Scan for the cell matching the given text and deliver its [x, y] coordinate at center. 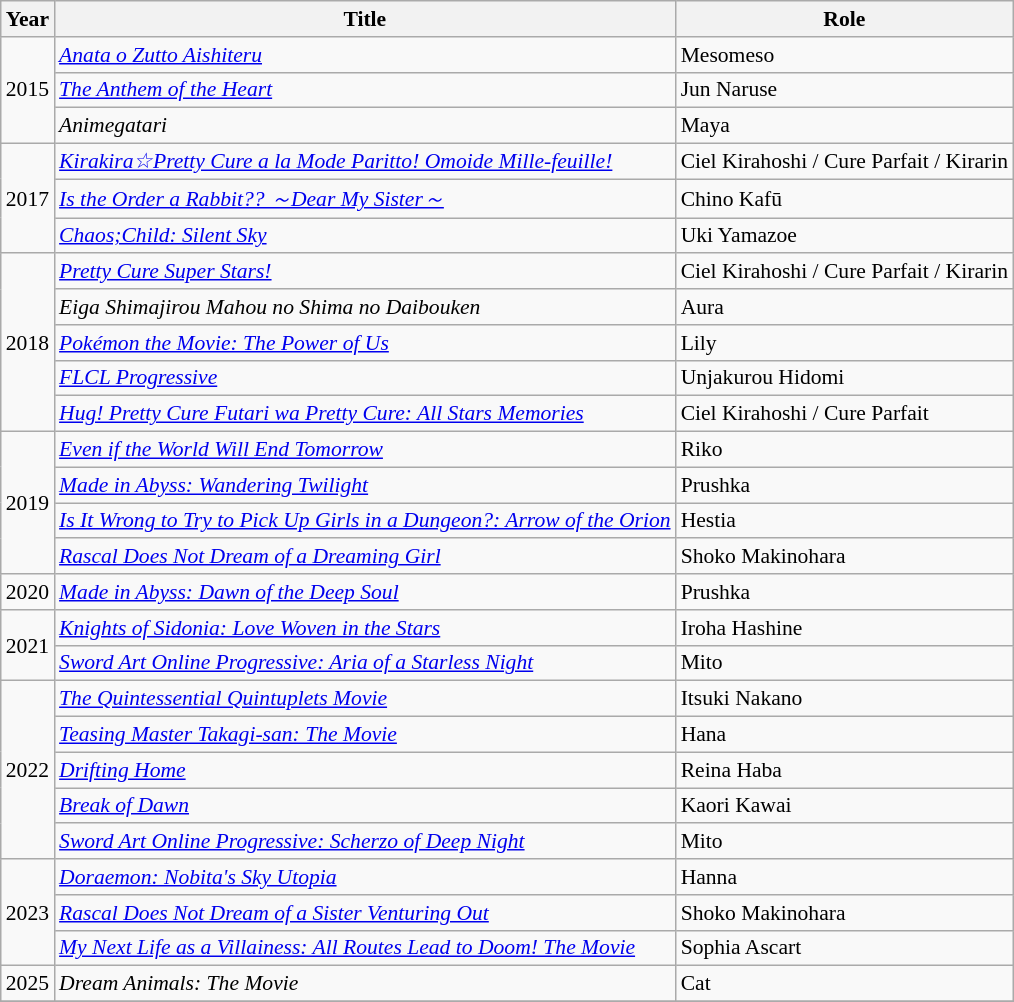
The Quintessential Quintuplets Movie [365, 699]
Rascal Does Not Dream of a Dreaming Girl [365, 557]
Jun Naruse [844, 90]
2017 [28, 199]
Kaori Kawai [844, 806]
Role [844, 19]
Made in Abyss: Dawn of the Deep Soul [365, 592]
Is It Wrong to Try to Pick Up Girls in a Dungeon?: Arrow of the Orion [365, 521]
Hana [844, 735]
Aura [844, 307]
Break of Dawn [365, 806]
FLCL Progressive [365, 378]
Kirakira☆Pretty Cure a la Mode Paritto! Omoide Mille-feuille! [365, 162]
My Next Life as a Villainess: All Routes Lead to Doom! The Movie [365, 948]
Title [365, 19]
Uki Yamazoe [844, 236]
Even if the World Will End Tomorrow [365, 450]
Rascal Does Not Dream of a Sister Venturing Out [365, 913]
Cat [844, 984]
Chaos;Child: Silent Sky [365, 236]
2015 [28, 90]
Made in Abyss: Wandering Twilight [365, 485]
Knights of Sidonia: Love Woven in the Stars [365, 628]
Lily [844, 343]
Hug! Pretty Cure Futari wa Pretty Cure: All Stars Memories [365, 414]
Unjakurou Hidomi [844, 378]
Mesomeso [844, 55]
2022 [28, 770]
2019 [28, 503]
Itsuki Nakano [844, 699]
Iroha Hashine [844, 628]
Teasing Master Takagi-san: The Movie [365, 735]
Sword Art Online Progressive: Scherzo of Deep Night [365, 842]
Pretty Cure Super Stars! [365, 272]
Sword Art Online Progressive: Aria of a Starless Night [365, 663]
Hanna [844, 877]
Pokémon the Movie: The Power of Us [365, 343]
Sophia Ascart [844, 948]
2025 [28, 984]
Anata o Zutto Aishiteru [365, 55]
Is the Order a Rabbit?? ～Dear My Sister～ [365, 198]
Eiga Shimajirou Mahou no Shima no Daibouken [365, 307]
Maya [844, 126]
Chino Kafū [844, 198]
2021 [28, 646]
Reina Haba [844, 770]
2023 [28, 912]
Dream Animals: The Movie [365, 984]
2020 [28, 592]
The Anthem of the Heart [365, 90]
Animegatari [365, 126]
Ciel Kirahoshi / Cure Parfait [844, 414]
Doraemon: Nobita's Sky Utopia [365, 877]
Riko [844, 450]
Year [28, 19]
Drifting Home [365, 770]
2018 [28, 343]
Hestia [844, 521]
